Capture the cell that displays the provided text and extract its [x, y] central coordinate. 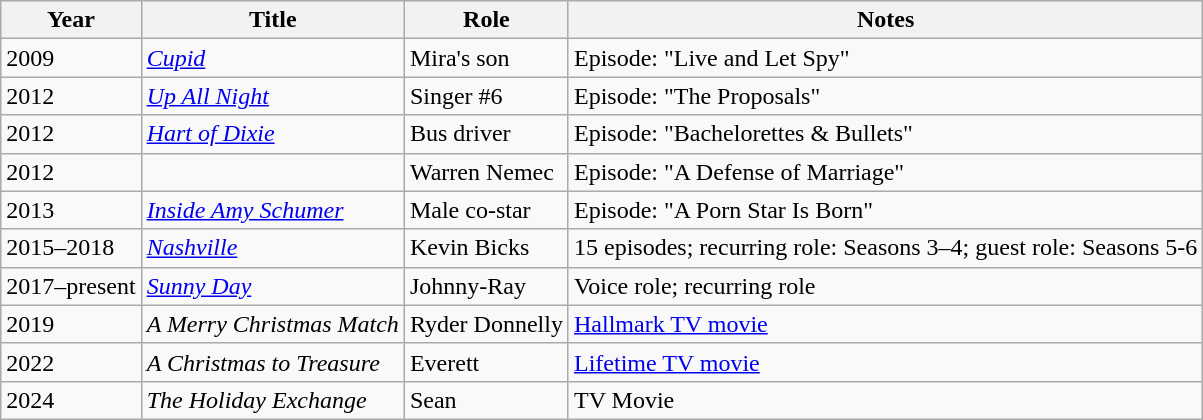
Sunny Day [272, 286]
Episode: "Live and Let Spy" [885, 58]
TV Movie [885, 400]
Title [272, 20]
A Merry Christmas Match [272, 324]
Johnny-Ray [486, 286]
Warren Nemec [486, 172]
Hallmark TV movie [885, 324]
Singer #6 [486, 96]
2009 [71, 58]
Sean [486, 400]
Role [486, 20]
Voice role; recurring role [885, 286]
Episode: "A Defense of Marriage" [885, 172]
Male co-star [486, 210]
Everett [486, 362]
2019 [71, 324]
Cupid [272, 58]
Bus driver [486, 134]
Notes [885, 20]
2013 [71, 210]
Nashville [272, 248]
Episode: "The Proposals" [885, 96]
2022 [71, 362]
Mira's son [486, 58]
Episode: "Bachelorettes & Bullets" [885, 134]
2015–2018 [71, 248]
15 episodes; recurring role: Seasons 3–4; guest role: Seasons 5-6 [885, 248]
Kevin Bicks [486, 248]
Up All Night [272, 96]
2024 [71, 400]
2017–present [71, 286]
Lifetime TV movie [885, 362]
The Holiday Exchange [272, 400]
Episode: "A Porn Star Is Born" [885, 210]
Inside Amy Schumer [272, 210]
Ryder Donnelly [486, 324]
Hart of Dixie [272, 134]
A Christmas to Treasure [272, 362]
Year [71, 20]
